Return [X, Y] of the center of cell containing provided text 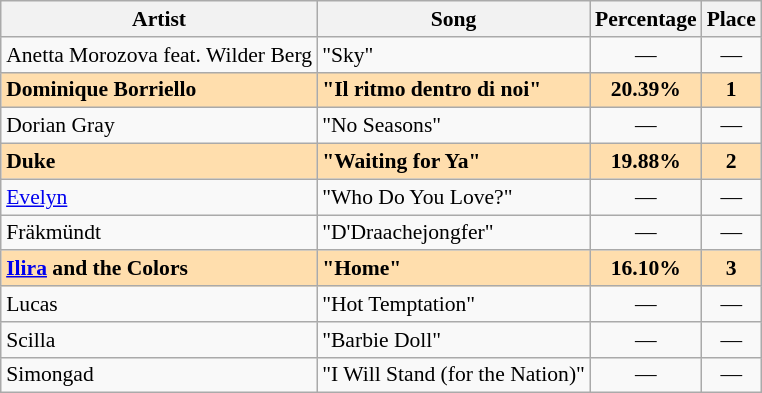
19.88% [646, 162]
Scilla [159, 340]
3 [732, 269]
"Home" [454, 269]
"Who Do You Love?" [454, 197]
Anetta Morozova feat. Wilder Berg [159, 55]
Place [732, 19]
Percentage [646, 19]
20.39% [646, 90]
16.10% [646, 269]
Lucas [159, 304]
Duke [159, 162]
Song [454, 19]
2 [732, 162]
Dorian Gray [159, 126]
Simongad [159, 375]
Dominique Borriello [159, 90]
"Barbie Doll" [454, 340]
"D'Draachejongfer" [454, 233]
"Il ritmo dentro di noi" [454, 90]
Fräkmündt [159, 233]
1 [732, 90]
Artist [159, 19]
"I Will Stand (for the Nation)" [454, 375]
Ilira and the Colors [159, 269]
"No Seasons" [454, 126]
"Waiting for Ya" [454, 162]
"Sky" [454, 55]
Evelyn [159, 197]
"Hot Temptation" [454, 304]
